Locate the cell with the specified text and output its [x, y] center coordinate. 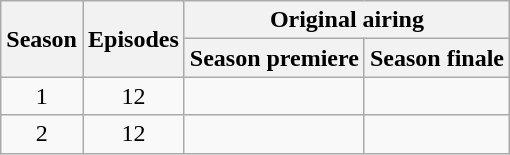
2 [42, 134]
Season premiere [274, 58]
Season [42, 39]
1 [42, 96]
Episodes [133, 39]
Season finale [436, 58]
Original airing [346, 20]
